Output the (x, y) coordinate of the center of the cell containing the given text.  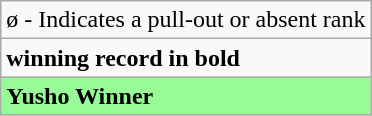
Yusho Winner (186, 96)
winning record in bold (186, 58)
ø - Indicates a pull-out or absent rank (186, 20)
